Locate the cell with the specified text and output its [x, y] center coordinate. 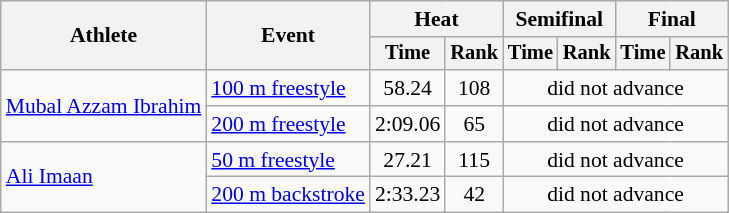
50 m freestyle [288, 160]
Ali Imaan [104, 178]
Event [288, 36]
200 m freestyle [288, 124]
42 [474, 195]
27.21 [408, 160]
2:33.23 [408, 195]
Mubal Azzam Ibrahim [104, 106]
Final [671, 19]
115 [474, 160]
200 m backstroke [288, 195]
100 m freestyle [288, 88]
Athlete [104, 36]
Heat [436, 19]
Semifinal [559, 19]
108 [474, 88]
65 [474, 124]
2:09.06 [408, 124]
58.24 [408, 88]
